Scan for the cell matching the given text and deliver its [X, Y] coordinate at center. 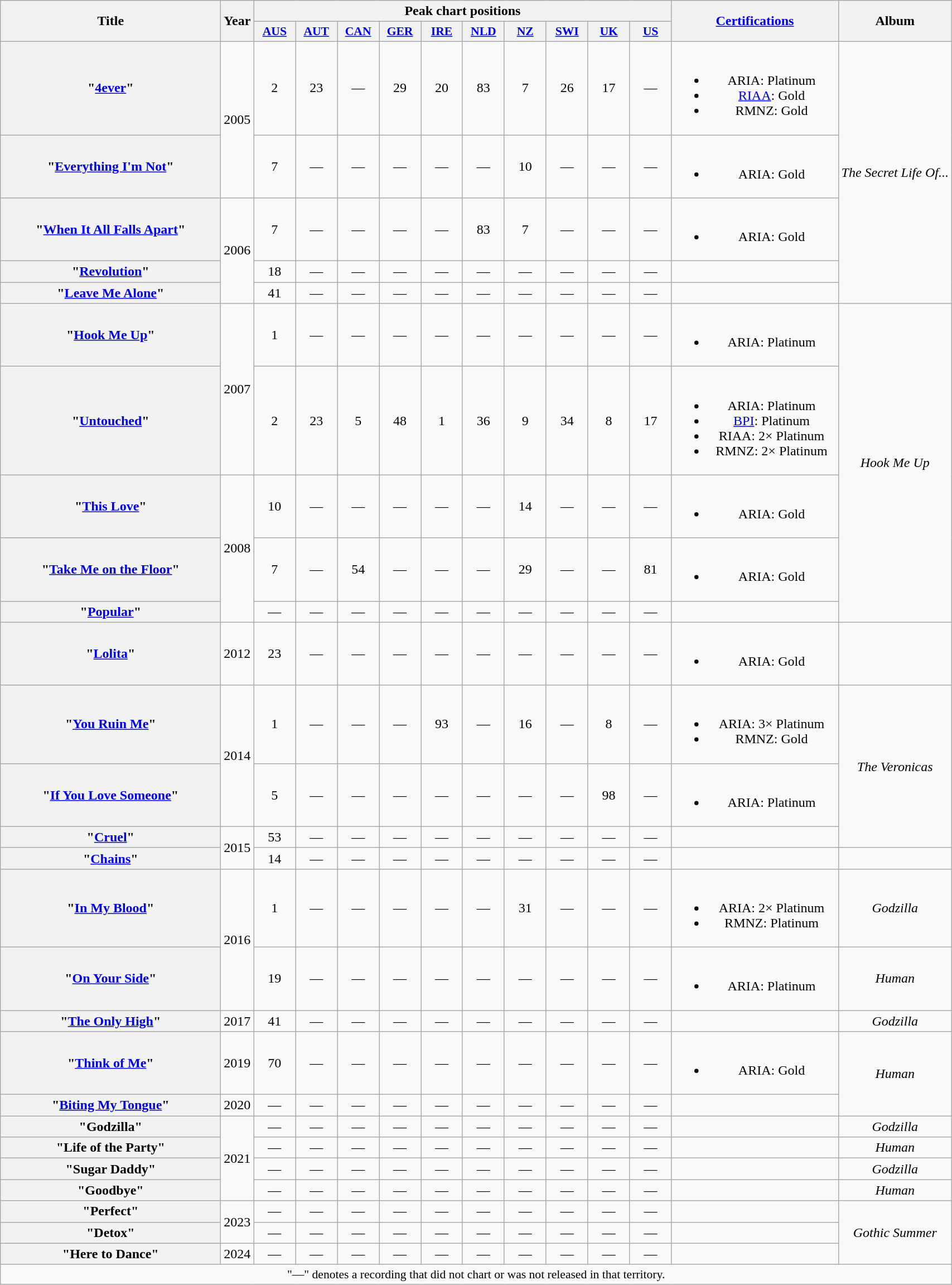
"Hook Me Up" [110, 335]
2005 [238, 119]
"Lolita" [110, 654]
2014 [238, 755]
ARIA: 3× PlatinumRMNZ: Gold [755, 724]
The Secret Life Of... [895, 172]
2021 [238, 1158]
"Everything I'm Not" [110, 166]
54 [358, 569]
Peak chart positions [463, 11]
20 [442, 88]
"The Only High" [110, 1021]
Certifications [755, 21]
2012 [238, 654]
"In My Blood" [110, 908]
26 [567, 88]
"Goodbye" [110, 1190]
"Detox" [110, 1233]
"Perfect" [110, 1211]
"Godzilla" [110, 1127]
"Revolution" [110, 272]
16 [525, 724]
31 [525, 908]
"Biting My Tongue" [110, 1105]
2023 [238, 1222]
2008 [238, 548]
UK [609, 32]
SWI [567, 32]
"When It All Falls Apart" [110, 230]
AUS [274, 32]
"You Ruin Me" [110, 724]
ARIA: PlatinumBPI: PlatinumRIAA: 2× PlatinumRMNZ: 2× Platinum [755, 421]
19 [274, 979]
"Here to Dance" [110, 1254]
"Popular" [110, 612]
Title [110, 21]
2007 [238, 389]
9 [525, 421]
US [650, 32]
"Cruel" [110, 837]
81 [650, 569]
ARIA: 2× PlatinumRMNZ: Platinum [755, 908]
48 [400, 421]
2016 [238, 940]
"Untouched" [110, 421]
"If You Love Someone" [110, 795]
"Leave Me Alone" [110, 293]
93 [442, 724]
"Life of the Party" [110, 1148]
IRE [442, 32]
"Think of Me" [110, 1063]
AUT [317, 32]
"Take Me on the Floor" [110, 569]
2020 [238, 1105]
NZ [525, 32]
"—" denotes a recording that did not chart or was not released in that territory. [476, 1274]
36 [483, 421]
NLD [483, 32]
34 [567, 421]
"4ever" [110, 88]
2024 [238, 1254]
CAN [358, 32]
2019 [238, 1063]
"On Your Side" [110, 979]
Year [238, 21]
GER [400, 32]
2006 [238, 251]
"Sugar Daddy" [110, 1169]
ARIA: PlatinumRIAA: GoldRMNZ: Gold [755, 88]
Hook Me Up [895, 463]
2015 [238, 848]
"This Love" [110, 507]
"Chains" [110, 858]
2017 [238, 1021]
Album [895, 21]
70 [274, 1063]
53 [274, 837]
18 [274, 272]
98 [609, 795]
The Veronicas [895, 767]
Gothic Summer [895, 1233]
